Pinpoint the cell where the given text exists, returning its (x, y) midpoint coordinate. 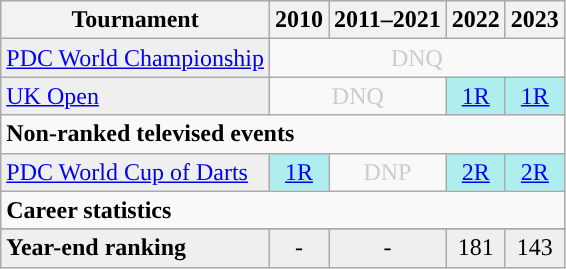
Tournament (136, 20)
UK Open (136, 96)
2010 (298, 20)
DNP (388, 172)
2023 (534, 20)
2022 (476, 20)
Year-end ranking (136, 248)
Non-ranked televised events (283, 134)
181 (476, 248)
2011–2021 (388, 20)
Career statistics (283, 210)
PDC World Cup of Darts (136, 172)
143 (534, 248)
PDC World Championship (136, 58)
